From the cell containing the given text, extract its center point as [X, Y] coordinate. 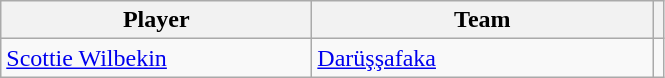
Darüşşafaka [482, 58]
Scottie Wilbekin [156, 58]
Player [156, 20]
Team [482, 20]
